Provide the (x, y) coordinate of the cell's center where the given text is located.  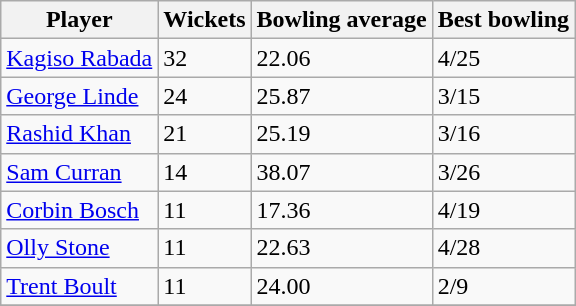
22.63 (342, 248)
Sam Curran (80, 172)
3/16 (503, 134)
22.06 (342, 58)
4/25 (503, 58)
25.19 (342, 134)
Kagiso Rabada (80, 58)
Bowling average (342, 20)
38.07 (342, 172)
Corbin Bosch (80, 210)
Player (80, 20)
14 (204, 172)
4/19 (503, 210)
Rashid Khan (80, 134)
4/28 (503, 248)
George Linde (80, 96)
Wickets (204, 20)
Trent Boult (80, 286)
17.36 (342, 210)
24.00 (342, 286)
3/15 (503, 96)
24 (204, 96)
32 (204, 58)
21 (204, 134)
25.87 (342, 96)
3/26 (503, 172)
Olly Stone (80, 248)
Best bowling (503, 20)
2/9 (503, 286)
